Scan for the cell matching the given text and deliver its (X, Y) coordinate at center. 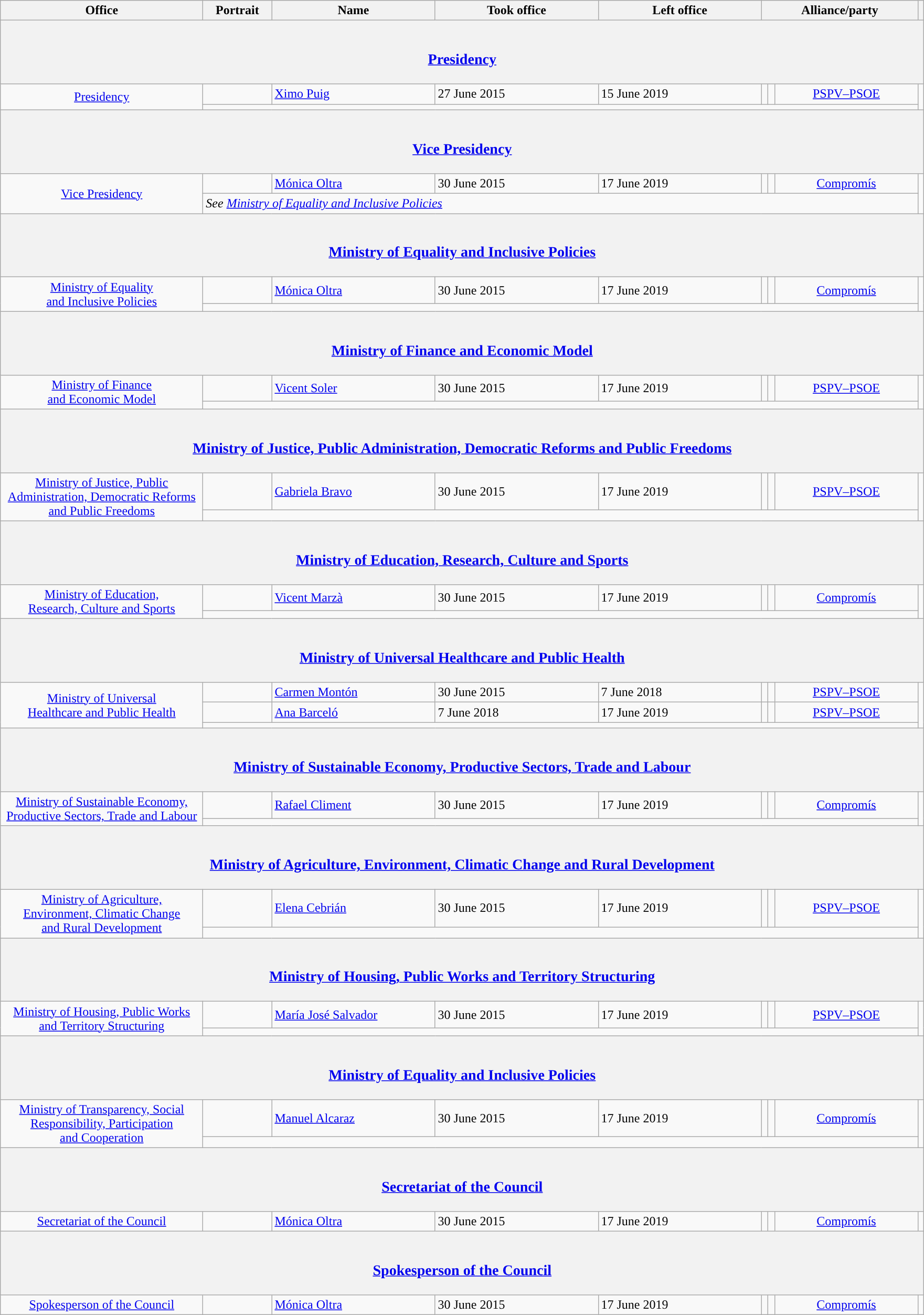
Vicent Soler (354, 388)
Ministry of Universal Healthcare and Public Health (462, 651)
Ministry of Agriculture, Environment, Climatic Change and Rural Development (462, 858)
Ministry of Equalityand Inclusive Policies (102, 294)
Carmen Montón (354, 692)
Ministry of Housing, Public Worksand Territory Structuring (102, 1018)
Ministry of Education,Research, Culture and Sports (102, 602)
Name (354, 10)
Vicent Marzà (354, 598)
Ministry of Transparency, SocialResponsibility, Participationand Cooperation (102, 1123)
Gabriela Bravo (354, 491)
Ministry of Sustainable Economy,Productive Sectors, Trade and Labour (102, 808)
Rafael Climent (354, 805)
Alliance/party (840, 10)
Ministry of UniversalHealthcare and Public Health (102, 706)
María José Salvador (354, 1015)
Ministry of Justice, PublicAdministration, Democratic Reformsand Public Freedoms (102, 497)
See Ministry of Equality and Inclusive Policies (560, 203)
Ana Barceló (354, 712)
Office (102, 10)
Elena Cebrián (354, 908)
Ministry of Financeand Economic Model (102, 392)
15 June 2019 (680, 94)
Ministry of Sustainable Economy, Productive Sectors, Trade and Labour (462, 760)
Portrait (237, 10)
Left office (680, 10)
27 June 2015 (516, 94)
Ministry of Agriculture,Environment, Climatic Changeand Rural Development (102, 914)
Manuel Alcaraz (354, 1118)
Ministry of Justice, Public Administration, Democratic Reforms and Public Freedoms (462, 441)
Ministry of Finance and Economic Model (462, 343)
Ministry of Education, Research, Culture and Sports (462, 552)
Took office (516, 10)
Ximo Puig (354, 94)
Ministry of Housing, Public Works and Territory Structuring (462, 970)
